Find where the given text appears and provide that cell's center as (X, Y) coordinate. 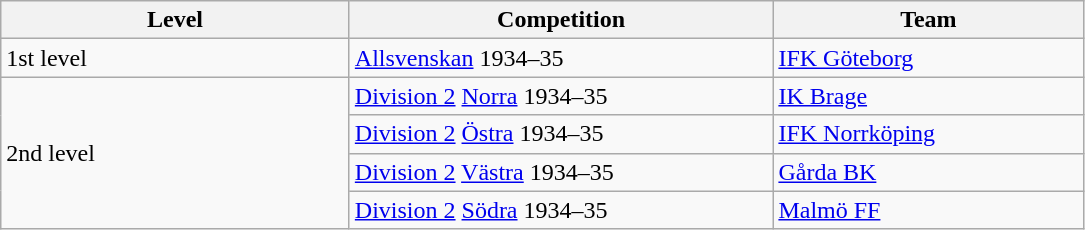
Team (928, 20)
Division 2 Södra 1934–35 (561, 210)
Competition (561, 20)
Malmö FF (928, 210)
Level (176, 20)
IFK Göteborg (928, 58)
Division 2 Östra 1934–35 (561, 134)
Division 2 Norra 1934–35 (561, 96)
Gårda BK (928, 172)
IK Brage (928, 96)
Allsvenskan 1934–35 (561, 58)
Division 2 Västra 1934–35 (561, 172)
2nd level (176, 153)
1st level (176, 58)
IFK Norrköping (928, 134)
